For the text-containing cell, return its midpoint in (X, Y) coordinate format. 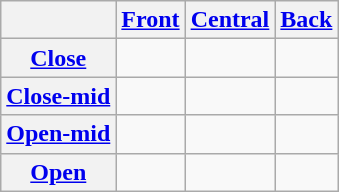
Open-mid (58, 134)
Front (150, 20)
Open (58, 172)
Central (230, 20)
Back (306, 20)
Close (58, 58)
Close-mid (58, 96)
